Scan for the cell matching the given text and deliver its (x, y) coordinate at center. 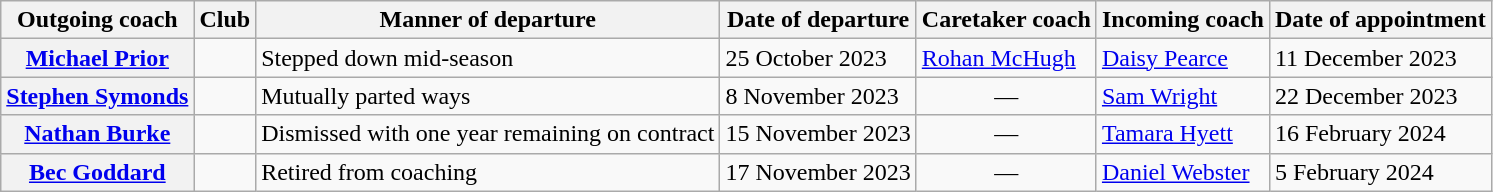
Outgoing coach (98, 20)
Caretaker coach (1006, 20)
Daniel Webster (1182, 172)
16 February 2024 (1380, 134)
25 October 2023 (818, 58)
Manner of departure (488, 20)
Sam Wright (1182, 96)
Michael Prior (98, 58)
Club (225, 20)
Nathan Burke (98, 134)
22 December 2023 (1380, 96)
Retired from coaching (488, 172)
Bec Goddard (98, 172)
17 November 2023 (818, 172)
Dismissed with one year remaining on contract (488, 134)
Date of departure (818, 20)
Mutually parted ways (488, 96)
Stephen Symonds (98, 96)
Date of appointment (1380, 20)
Incoming coach (1182, 20)
8 November 2023 (818, 96)
Rohan McHugh (1006, 58)
Stepped down mid-season (488, 58)
Daisy Pearce (1182, 58)
5 February 2024 (1380, 172)
15 November 2023 (818, 134)
Tamara Hyett (1182, 134)
11 December 2023 (1380, 58)
